Return [X, Y] of the center of cell containing provided text 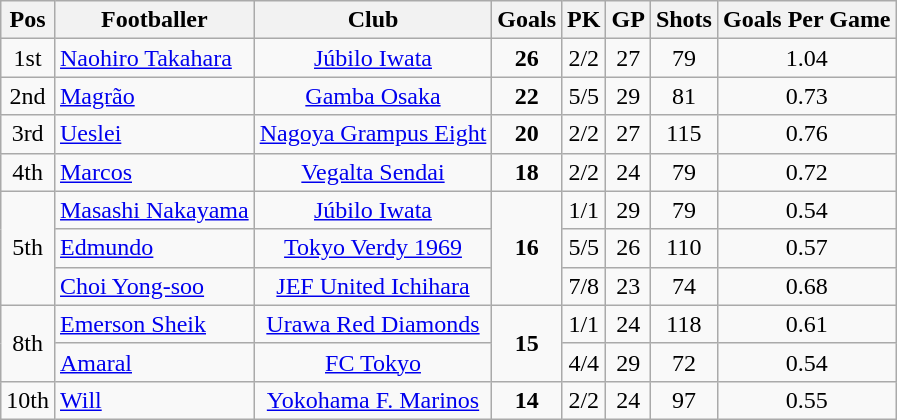
Vegalta Sendai [373, 172]
81 [684, 96]
Goals [527, 20]
JEF United Ichihara [373, 286]
0.57 [806, 248]
1st [28, 58]
115 [684, 134]
Shots [684, 20]
0.76 [806, 134]
Urawa Red Diamonds [373, 324]
Will [154, 400]
1.04 [806, 58]
Magrão [154, 96]
23 [628, 286]
4/4 [584, 362]
Pos [28, 20]
Ueslei [154, 134]
Naohiro Takahara [154, 58]
PK [584, 20]
14 [527, 400]
118 [684, 324]
74 [684, 286]
Amaral [154, 362]
Club [373, 20]
Masashi Nakayama [154, 210]
FC Tokyo [373, 362]
10th [28, 400]
16 [527, 248]
0.72 [806, 172]
GP [628, 20]
72 [684, 362]
Choi Yong-soo [154, 286]
Marcos [154, 172]
2nd [28, 96]
Edmundo [154, 248]
0.61 [806, 324]
20 [527, 134]
Footballer [154, 20]
8th [28, 343]
Emerson Sheik [154, 324]
22 [527, 96]
4th [28, 172]
110 [684, 248]
15 [527, 343]
97 [684, 400]
Nagoya Grampus Eight [373, 134]
0.55 [806, 400]
5th [28, 248]
0.73 [806, 96]
18 [527, 172]
3rd [28, 134]
0.68 [806, 286]
Tokyo Verdy 1969 [373, 248]
Yokohama F. Marinos [373, 400]
Gamba Osaka [373, 96]
Goals Per Game [806, 20]
7/8 [584, 286]
